Determine the [X, Y] coordinate at the center of the cell enclosing the given text.  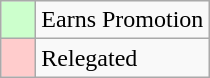
Earns Promotion [122, 20]
Relegated [122, 58]
